Return (X, Y) of the center of cell containing provided text 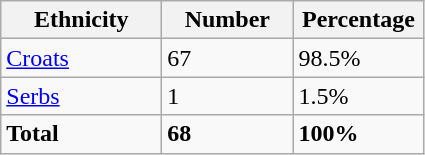
Total (82, 134)
68 (228, 134)
Ethnicity (82, 20)
98.5% (358, 58)
Number (228, 20)
100% (358, 134)
1 (228, 96)
Croats (82, 58)
Percentage (358, 20)
67 (228, 58)
1.5% (358, 96)
Serbs (82, 96)
